Pinpoint the cell where the given text exists, returning its (X, Y) midpoint coordinate. 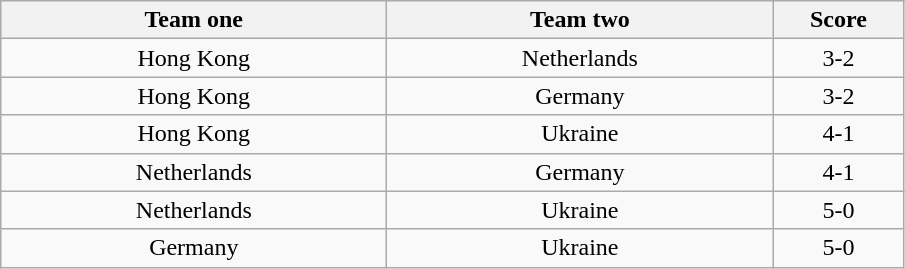
Team one (194, 20)
Team two (580, 20)
Score (838, 20)
